Identify which cell holds the provided text, then report its [x, y] central coordinate. 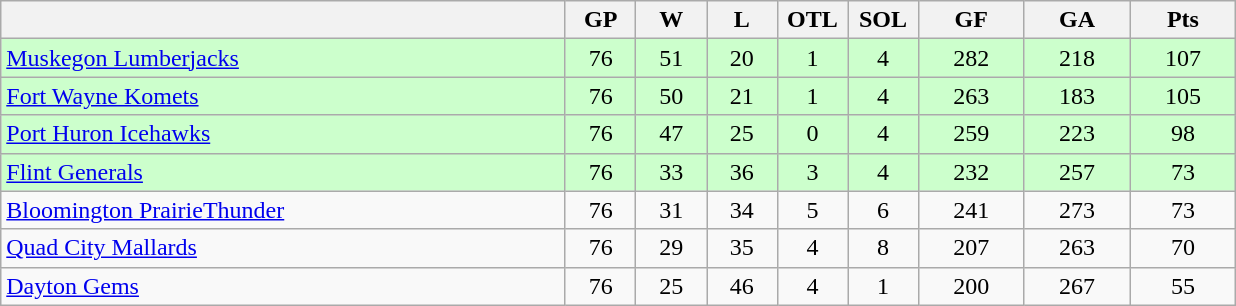
200 [971, 286]
GA [1077, 20]
Fort Wayne Komets [284, 96]
6 [884, 210]
GP [600, 20]
0 [812, 134]
46 [742, 286]
29 [672, 248]
31 [672, 210]
218 [1077, 58]
OTL [812, 20]
232 [971, 172]
282 [971, 58]
Flint Generals [284, 172]
L [742, 20]
SOL [884, 20]
105 [1183, 96]
33 [672, 172]
Port Huron Icehawks [284, 134]
47 [672, 134]
20 [742, 58]
107 [1183, 58]
241 [971, 210]
Pts [1183, 20]
273 [1077, 210]
GF [971, 20]
34 [742, 210]
Muskegon Lumberjacks [284, 58]
5 [812, 210]
259 [971, 134]
183 [1077, 96]
257 [1077, 172]
55 [1183, 286]
98 [1183, 134]
70 [1183, 248]
Bloomington PrairieThunder [284, 210]
3 [812, 172]
35 [742, 248]
51 [672, 58]
36 [742, 172]
207 [971, 248]
267 [1077, 286]
W [672, 20]
Dayton Gems [284, 286]
223 [1077, 134]
21 [742, 96]
Quad City Mallards [284, 248]
8 [884, 248]
50 [672, 96]
